Search for the cell housing the specified text and yield its [X, Y] center coordinate. 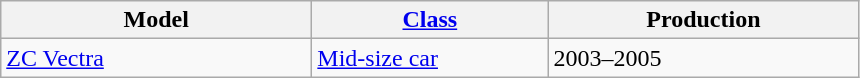
2003–2005 [704, 58]
Class [430, 20]
Production [704, 20]
Mid-size car [430, 58]
ZC Vectra [156, 58]
Model [156, 20]
